Search for the cell housing the specified text and yield its [x, y] center coordinate. 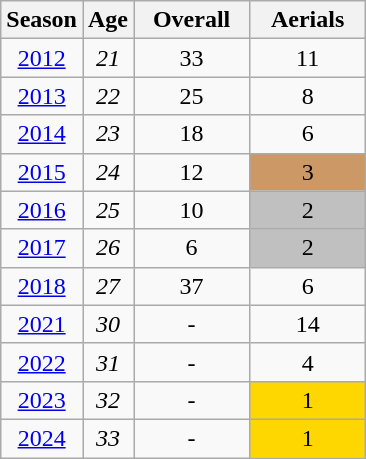
2016 [42, 210]
8 [308, 96]
23 [108, 134]
11 [308, 58]
2018 [42, 286]
18 [192, 134]
22 [108, 96]
24 [108, 172]
2013 [42, 96]
2022 [42, 362]
26 [108, 248]
10 [192, 210]
21 [108, 58]
27 [108, 286]
Season [42, 20]
2021 [42, 324]
37 [192, 286]
31 [108, 362]
12 [192, 172]
4 [308, 362]
14 [308, 324]
3 [308, 172]
Aerials [308, 20]
32 [108, 400]
Age [108, 20]
2024 [42, 438]
2023 [42, 400]
2017 [42, 248]
2015 [42, 172]
2012 [42, 58]
Overall [192, 20]
2014 [42, 134]
30 [108, 324]
